Pinpoint the cell where the given text exists, returning its (x, y) midpoint coordinate. 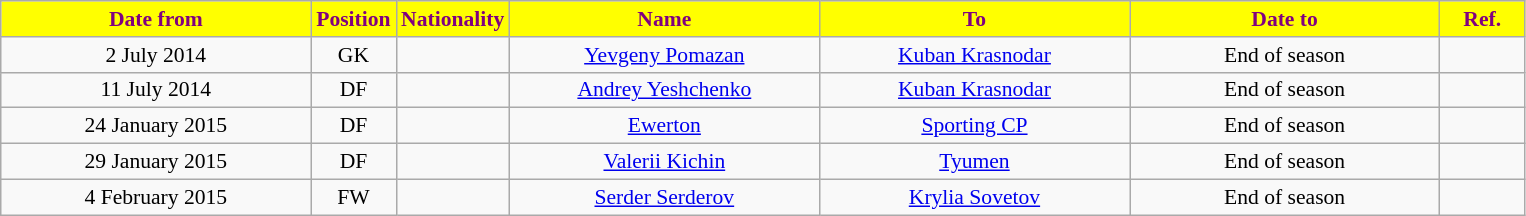
11 July 2014 (156, 90)
Nationality (452, 19)
To (974, 19)
Ref. (1482, 19)
29 January 2015 (156, 162)
GK (354, 55)
Sporting CP (974, 126)
Andrey Yeshchenko (664, 90)
4 February 2015 (156, 197)
Tyumen (974, 162)
Name (664, 19)
Ewerton (664, 126)
Position (354, 19)
FW (354, 197)
Date to (1285, 19)
2 July 2014 (156, 55)
Yevgeny Pomazan (664, 55)
Krylia Sovetov (974, 197)
24 January 2015 (156, 126)
Date from (156, 19)
Serder Serderov (664, 197)
Valerii Kichin (664, 162)
